Search for the cell housing the specified text and yield its [x, y] center coordinate. 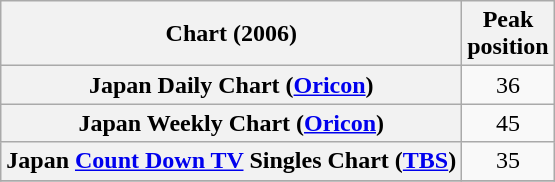
45 [508, 123]
Japan Count Down TV Singles Chart (TBS) [232, 161]
35 [508, 161]
Peakposition [508, 34]
Japan Weekly Chart (Oricon) [232, 123]
Japan Daily Chart (Oricon) [232, 85]
Chart (2006) [232, 34]
36 [508, 85]
